Detect which cell encompasses the target text, then output its [X, Y] center coordinate. 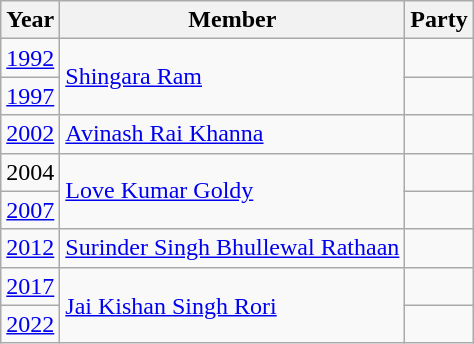
Avinash Rai Khanna [232, 134]
2002 [30, 134]
2012 [30, 248]
Party [439, 20]
2007 [30, 210]
Surinder Singh Bhullewal Rathaan [232, 248]
Member [232, 20]
2022 [30, 324]
1992 [30, 58]
Love Kumar Goldy [232, 191]
1997 [30, 96]
2004 [30, 172]
Year [30, 20]
2017 [30, 286]
Shingara Ram [232, 77]
Jai Kishan Singh Rori [232, 305]
